Extract the [X, Y] coordinate from the center of the cell holding the provided text.  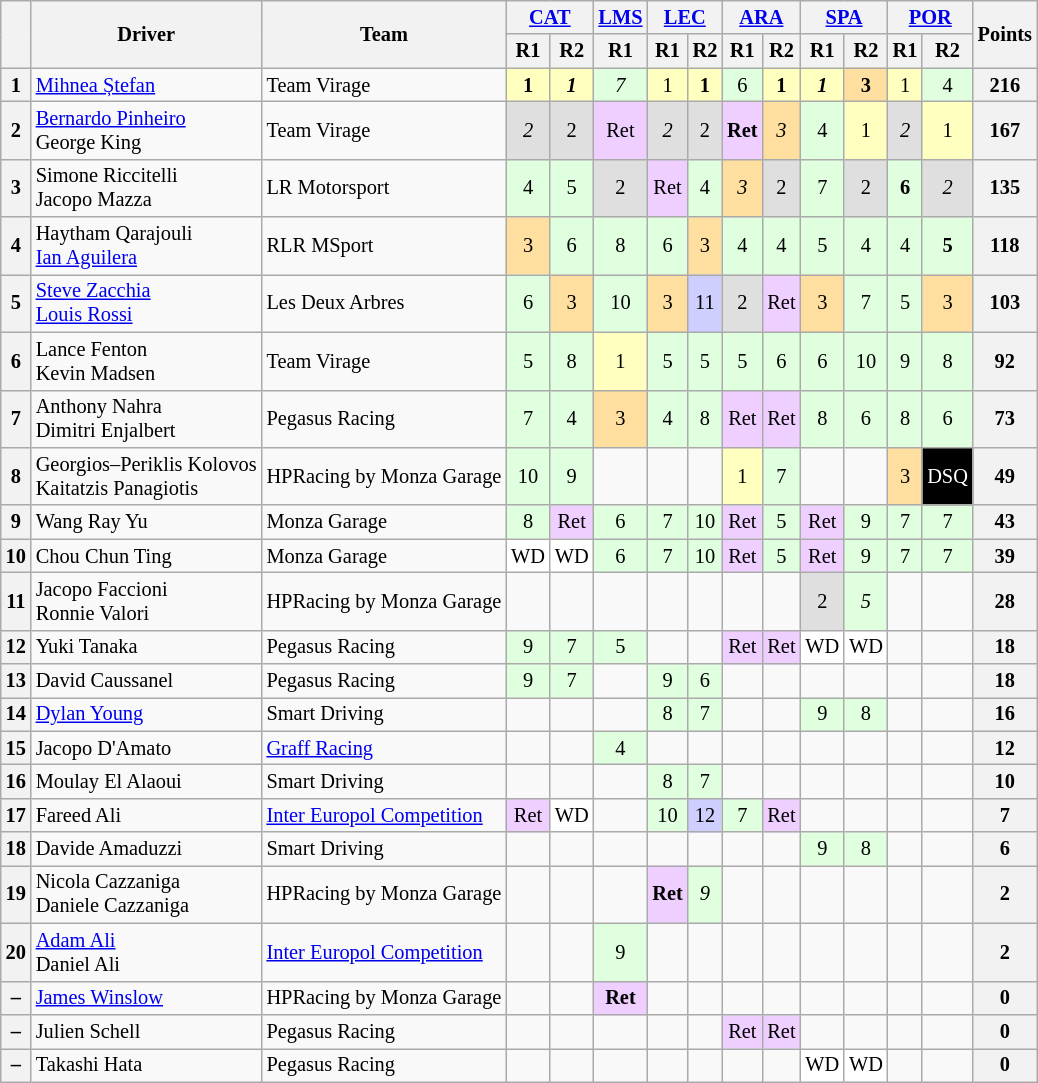
Bernardo Pinheiro George King [146, 130]
Points [1005, 34]
Takashi Hata [146, 1065]
DSQ [947, 476]
Lance Fenton Kevin Madsen [146, 361]
ARA [761, 17]
Graff Racing [384, 748]
POR [930, 17]
216 [1005, 85]
Moulay El Alaoui [146, 781]
92 [1005, 361]
SPA [844, 17]
43 [1005, 522]
73 [1005, 419]
Driver [146, 34]
Team [384, 34]
Fareed Ali [146, 815]
Jacopo D'Amato [146, 748]
17 [16, 815]
39 [1005, 556]
Nicola Cazzaniga Daniele Cazzaniga [146, 894]
LMS [621, 17]
19 [16, 894]
Dylan Young [146, 714]
CAT [550, 17]
Julien Schell [146, 1031]
Les Deux Arbres [384, 303]
Chou Chun Ting [146, 556]
Georgios–Periklis Kolovos Kaitatzis Panagiotis [146, 476]
Yuki Tanaka [146, 647]
James Winslow [146, 998]
Wang Ray Yu [146, 522]
Jacopo Faccioni Ronnie Valori [146, 601]
LR Motorsport [384, 188]
103 [1005, 303]
RLR MSport [384, 246]
49 [1005, 476]
118 [1005, 246]
LEC [684, 17]
Simone Riccitelli Jacopo Mazza [146, 188]
Haytham Qarajouli Ian Aguilera [146, 246]
Steve Zacchia Louis Rossi [146, 303]
Mihnea Ștefan [146, 85]
David Caussanel [146, 681]
135 [1005, 188]
13 [16, 681]
167 [1005, 130]
Adam Ali Daniel Ali [146, 952]
14 [16, 714]
28 [1005, 601]
Anthony Nahra Dimitri Enjalbert [146, 419]
15 [16, 748]
20 [16, 952]
Davide Amaduzzi [146, 849]
